From the cell containing the given text, extract its center point as [x, y] coordinate. 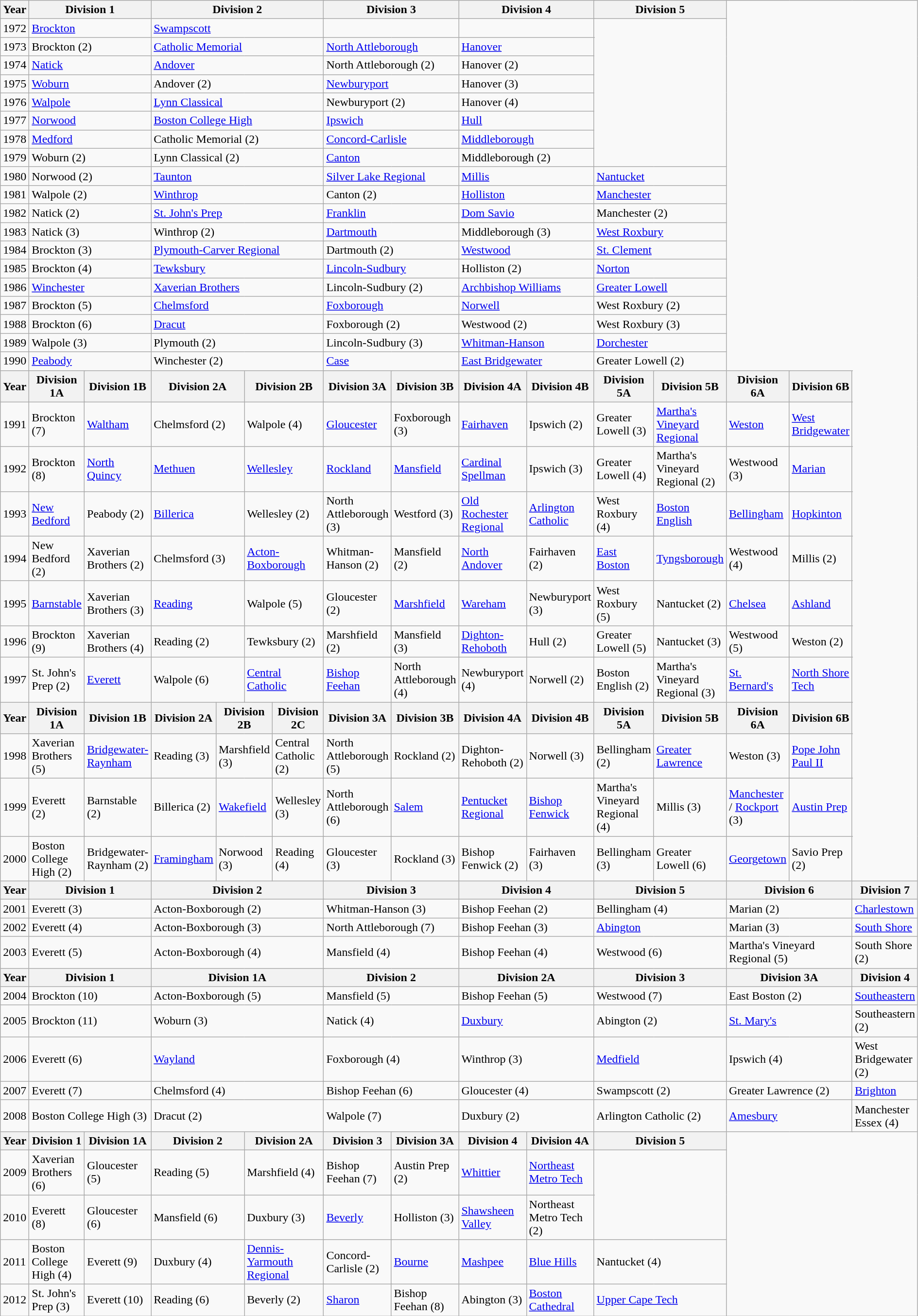
1998 [15, 756]
Everett (5) [90, 952]
Amesbury [789, 1116]
Martha's Vineyard Regional (2) [690, 469]
Millis [526, 176]
1982 [15, 213]
2009 [15, 1172]
Tyngsborough [690, 558]
Westwood [526, 250]
Everett (7) [90, 1091]
Brockton (4) [90, 269]
2011 [15, 1262]
Lincoln-Sudbury (3) [391, 343]
Marshfield (2) [358, 641]
Bridgewater-Raynham [118, 756]
Everett (3) [90, 909]
Everett (10) [118, 1300]
Bishop Feehan (6) [391, 1091]
Natick [90, 65]
Bishop Fenwick (2) [493, 859]
West Bridgewater [821, 424]
Weston (3) [757, 756]
1978 [15, 139]
Xaverian Brothers [237, 287]
Methuen [198, 469]
Chelmsford (3) [198, 558]
Division 2C [298, 717]
Xaverian Brothers (4) [118, 641]
Boston English [690, 514]
Arlington Catholic (2) [660, 1116]
Weston (2) [821, 641]
Duxbury (3) [284, 1217]
1980 [15, 176]
Acton-Boxborough (4) [237, 952]
Hanover [526, 47]
Winchester [90, 287]
Case [391, 361]
Reading (4) [298, 859]
Swampscott [237, 28]
Division 6 [789, 890]
Duxbury [526, 1021]
Whittier [493, 1172]
Dracut (2) [237, 1116]
South Shore (2) [884, 952]
Newburyport [391, 84]
Framingham [184, 859]
Nantucket [660, 176]
Boston College High (2) [57, 859]
Andover [237, 65]
Lincoln-Sudbury [391, 269]
Bishop Feehan (8) [425, 1300]
Mansfield (6) [198, 1217]
Greater Lowell (5) [624, 641]
Foxborough (2) [391, 324]
Acton-Boxborough (2) [237, 909]
Nantucket (3) [690, 641]
Marshfield (3) [244, 756]
1983 [15, 232]
1986 [15, 287]
2002 [15, 927]
Canton (2) [391, 194]
Martha's Vineyard Regional (5) [789, 952]
Wellesley (3) [298, 808]
1972 [15, 28]
North Attleborough (5) [358, 756]
Walpole (5) [284, 603]
Bishop Fenwick [560, 808]
Greater Lowell (3) [624, 424]
2000 [15, 859]
Mansfield (4) [391, 952]
Beverly (2) [284, 1300]
Greater Lawrence [690, 756]
North Quincy [118, 469]
Whitman-Hanson (2) [358, 558]
Winthrop (2) [237, 232]
Bellingham (3) [624, 859]
Martha's Vineyard Regional (4) [624, 808]
Bellingham (4) [660, 909]
Manchester / Rockport (3) [757, 808]
Bishop Feehan [358, 679]
Blue Hills [560, 1262]
Greater Lowell (6) [690, 859]
1985 [15, 269]
Dighton-Rehoboth [493, 641]
Peabody (2) [118, 514]
Bishop Feehan (2) [526, 909]
1989 [15, 343]
Everett (9) [118, 1262]
Marian (2) [789, 909]
Norwood (2) [90, 176]
Boston Cathedral [560, 1300]
Winthrop (3) [526, 1059]
Acton-Boxborough (3) [237, 927]
Concord-Carlisle (2) [358, 1262]
Plymouth-Carver Regional [237, 250]
Rockland (2) [425, 756]
Savio Prep (2) [821, 859]
Millis (2) [821, 558]
West Roxbury [660, 232]
Dighton-Rehoboth (2) [493, 756]
Ipswich (4) [789, 1059]
Holliston (3) [425, 1217]
2004 [15, 996]
Everett (8) [57, 1217]
Reading [198, 603]
West Roxbury (3) [660, 324]
2003 [15, 952]
New Bedford (2) [57, 558]
Marian (3) [789, 927]
Old Rochester Regional [493, 514]
St. Bernard's [757, 679]
2007 [15, 1091]
Rockland (3) [425, 859]
Lynn Classical [237, 102]
Ashland [821, 603]
Everett [118, 679]
Holliston [526, 194]
Ipswich (3) [560, 469]
Natick (3) [90, 232]
Greater Lawrence (2) [789, 1091]
Bishop Feehan (5) [526, 996]
Fairhaven [493, 424]
Woburn (3) [237, 1021]
Gloucester (2) [358, 603]
Westwood (2) [526, 324]
Walpole (2) [90, 194]
Dom Savio [526, 213]
Hanover (3) [526, 84]
Brockton (7) [57, 424]
1973 [15, 47]
Walpole (3) [90, 343]
1979 [15, 157]
Xaverian Brothers (2) [118, 558]
Greater Lowell (4) [624, 469]
Tewksbury (2) [284, 641]
Dennis-Yarmouth Regional [284, 1262]
Westwood (3) [757, 469]
St. John's Prep (2) [57, 679]
Pope John Paul II [821, 756]
North Attleborough (4) [425, 679]
Acton-Boxborough [284, 558]
East Boston (2) [789, 996]
Whitman-Hanson (3) [391, 909]
Pentucket Regional [493, 808]
Billerica (2) [184, 808]
Catholic Memorial (2) [237, 139]
Brighton [884, 1091]
East Bridgewater [526, 361]
Walpole [90, 102]
Central Catholic (2) [298, 756]
Walpole (6) [198, 679]
Division 7 [884, 890]
Taunton [237, 176]
Gloucester (5) [118, 1172]
2010 [15, 1217]
Chelmsford (4) [237, 1091]
Salem [425, 808]
2005 [15, 1021]
Walpole (4) [284, 424]
1997 [15, 679]
Catholic Memorial [237, 47]
Norwell (3) [560, 756]
Gloucester (4) [526, 1091]
Nantucket (4) [660, 1262]
Charlestown [884, 909]
Marshfield (4) [284, 1172]
St. Clement [660, 250]
Abington [660, 927]
Dorchester [660, 343]
Bishop Feehan (4) [526, 952]
Dartmouth [391, 232]
1992 [15, 469]
Norton [660, 269]
Reading (2) [198, 641]
Manchester (2) [660, 213]
North Andover [493, 558]
Brockton [90, 28]
Medford [90, 139]
Hopkinton [821, 514]
2008 [15, 1116]
1988 [15, 324]
Gloucester [358, 424]
Marshfield [425, 603]
2012 [15, 1300]
Woburn (2) [90, 157]
Silver Lake Regional [391, 176]
Billerica [198, 514]
North Attleborough (3) [358, 514]
Lynn Classical (2) [237, 157]
Barnstable (2) [118, 808]
St. John's Prep (3) [57, 1300]
West Roxbury (5) [624, 603]
Abington (2) [660, 1021]
Holliston (2) [526, 269]
Boston College High (4) [57, 1262]
Duxbury (4) [198, 1262]
Boston English (2) [624, 679]
Hull (2) [560, 641]
Shawsheen Valley [493, 1217]
Norwood (3) [244, 859]
2006 [15, 1059]
Millis (3) [690, 808]
Winthrop [237, 194]
Bourne [425, 1262]
2001 [15, 909]
South Shore [884, 927]
Manchester [660, 194]
1977 [15, 121]
1996 [15, 641]
Brockton (2) [90, 47]
Gloucester (3) [358, 859]
North Attleborough (6) [358, 808]
North Attleborough (7) [391, 927]
Plymouth (2) [237, 343]
Greater Lowell (2) [660, 361]
Dartmouth (2) [391, 250]
1993 [15, 514]
Newburyport (3) [560, 603]
Boston College High (3) [90, 1116]
Swampscott (2) [660, 1091]
Westwood (6) [660, 952]
1974 [15, 65]
Wakefield [244, 808]
North Attleborough [391, 47]
Foxborough (4) [391, 1059]
Hanover (2) [526, 65]
Norwell (2) [560, 679]
Fairhaven (2) [560, 558]
Cardinal Spellman [493, 469]
Archbishop Williams [526, 287]
Middleborough [526, 139]
Natick (2) [90, 213]
Duxbury (2) [526, 1116]
Martha's Vineyard Regional [690, 424]
Ipswich [391, 121]
Concord-Carlisle [391, 139]
Bishop Feehan (3) [526, 927]
Westwood (4) [757, 558]
Northeast Metro Tech [560, 1172]
Wellesley [284, 469]
1975 [15, 84]
Barnstable [57, 603]
Peabody [90, 361]
Mansfield [425, 469]
1994 [15, 558]
Middleborough (2) [526, 157]
Mansfield (3) [425, 641]
Norwood [90, 121]
Reading (3) [184, 756]
Bishop Feehan (7) [358, 1172]
1991 [15, 424]
Nantucket (2) [690, 603]
Reading (5) [198, 1172]
Upper Cape Tech [660, 1300]
Chelmsford [237, 306]
1995 [15, 603]
Franklin [391, 213]
Foxborough (3) [425, 424]
East Boston [624, 558]
Georgetown [757, 859]
Winchester (2) [237, 361]
Whitman-Hanson [526, 343]
Rockland [358, 469]
Everett (4) [90, 927]
Westford (3) [425, 514]
Brockton (8) [57, 469]
Acton-Boxborough (5) [237, 996]
Weston [757, 424]
1987 [15, 306]
New Bedford [57, 514]
Brockton (5) [90, 306]
Medfield [660, 1059]
Reading (6) [198, 1300]
Boston College High [237, 121]
Southeastern [884, 996]
Norwell [526, 306]
Dracut [237, 324]
Newburyport (4) [493, 679]
Brockton (11) [90, 1021]
Central Catholic [284, 679]
Hull [526, 121]
Mansfield (2) [425, 558]
North Attleborough (2) [391, 65]
Brockton (3) [90, 250]
West Roxbury (4) [624, 514]
Gloucester (6) [118, 1217]
Tewksbury [237, 269]
Wellesley (2) [284, 514]
1999 [15, 808]
Waltham [118, 424]
1981 [15, 194]
Wayland [237, 1059]
1976 [15, 102]
Xaverian Brothers (3) [118, 603]
Lincoln-Sudbury (2) [391, 287]
Woburn [90, 84]
Andover (2) [237, 84]
North Shore Tech [821, 679]
Abington (3) [493, 1300]
Chelmsford (2) [198, 424]
Martha's Vineyard Regional (3) [690, 679]
Hanover (4) [526, 102]
1990 [15, 361]
Arlington Catholic [560, 514]
Fairhaven (3) [560, 859]
Newburyport (2) [391, 102]
Everett (6) [90, 1059]
Marian [821, 469]
Sharon [358, 1300]
Wareham [493, 603]
Bellingham [757, 514]
West Bridgewater (2) [884, 1059]
Xaverian Brothers (5) [57, 756]
Xaverian Brothers (6) [57, 1172]
Greater Lowell [660, 287]
Canton [391, 157]
Bridgewater-Raynham (2) [118, 859]
Chelsea [757, 603]
Brockton (10) [90, 996]
Austin Prep [821, 808]
Middleborough (3) [526, 232]
Manchester Essex (4) [884, 1116]
Southeastern (2) [884, 1021]
St. Mary's [789, 1021]
Westwood (5) [757, 641]
West Roxbury (2) [660, 306]
Ipswich (2) [560, 424]
Brockton (9) [57, 641]
Beverly [358, 1217]
Westwood (7) [660, 996]
1984 [15, 250]
Everett (2) [57, 808]
Walpole (7) [391, 1116]
Northeast Metro Tech (2) [560, 1217]
Mashpee [493, 1262]
Foxborough [391, 306]
St. John's Prep [237, 213]
Austin Prep (2) [425, 1172]
Bellingham (2) [624, 756]
Natick (4) [391, 1021]
Mansfield (5) [391, 996]
Brockton (6) [90, 324]
